Find where the given text appears and provide that cell's center as [X, Y] coordinate. 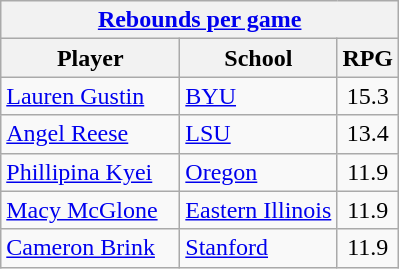
LSU [258, 134]
Eastern Illinois [258, 210]
Lauren Gustin [90, 96]
RPG [368, 58]
School [258, 58]
Macy McGlone [90, 210]
Cameron Brink [90, 248]
13.4 [368, 134]
Rebounds per game [200, 20]
BYU [258, 96]
Phillipina Kyei [90, 172]
Stanford [258, 248]
Angel Reese [90, 134]
15.3 [368, 96]
Oregon [258, 172]
Player [90, 58]
